Search for the cell housing the specified text and yield its (X, Y) center coordinate. 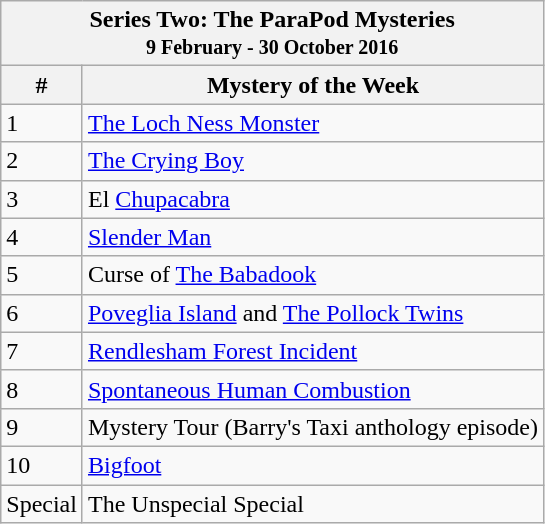
Curse of The Babadook (312, 275)
Series Two: The ParaPod Mysteries9 February - 30 October 2016 (272, 34)
The Unspecial Special (312, 503)
3 (42, 199)
Spontaneous Human Combustion (312, 389)
5 (42, 275)
Mystery of the Week (312, 85)
# (42, 85)
Mystery Tour (Barry's Taxi anthology episode) (312, 427)
10 (42, 465)
Bigfoot (312, 465)
Special (42, 503)
Poveglia Island and The Pollock Twins (312, 313)
El Chupacabra (312, 199)
9 (42, 427)
8 (42, 389)
6 (42, 313)
Slender Man (312, 237)
2 (42, 161)
1 (42, 123)
Rendlesham Forest Incident (312, 351)
The Crying Boy (312, 161)
The Loch Ness Monster (312, 123)
4 (42, 237)
7 (42, 351)
